Output the (X, Y) coordinate of the center of the cell containing the given text.  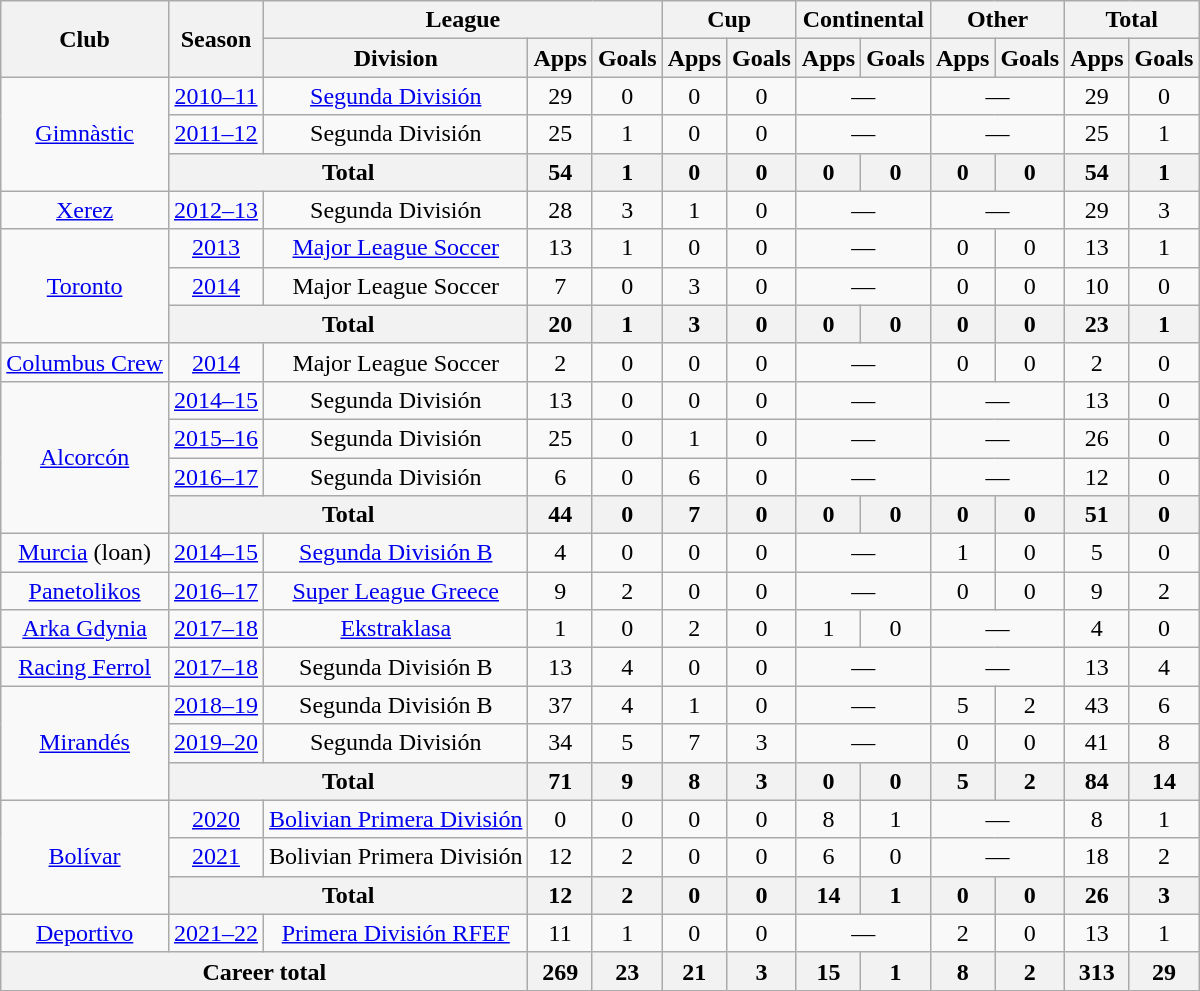
269 (560, 971)
313 (1097, 971)
2010–11 (216, 96)
League (464, 20)
Gimnàstic (85, 134)
2021 (216, 857)
2019–20 (216, 743)
44 (560, 515)
43 (1097, 705)
41 (1097, 743)
18 (1097, 857)
37 (560, 705)
Continental (863, 20)
34 (560, 743)
2021–22 (216, 933)
Arka Gdynia (85, 629)
2020 (216, 819)
Super League Greece (396, 591)
2011–12 (216, 134)
2018–19 (216, 705)
21 (694, 971)
51 (1097, 515)
Deportivo (85, 933)
Racing Ferrol (85, 667)
2015–16 (216, 438)
Ekstraklasa (396, 629)
28 (560, 210)
Other (997, 20)
Career total (264, 971)
10 (1097, 286)
20 (560, 324)
Club (85, 39)
Xerez (85, 210)
2012–13 (216, 210)
11 (560, 933)
Cup (729, 20)
Alcorcón (85, 457)
Primera División RFEF (396, 933)
Season (216, 39)
84 (1097, 781)
15 (828, 971)
Murcia (loan) (85, 553)
Division (396, 58)
71 (560, 781)
2013 (216, 248)
Panetolikos (85, 591)
Columbus Crew (85, 362)
Mirandés (85, 743)
Toronto (85, 286)
Bolívar (85, 857)
